Identify which cell holds the provided text, then report its [X, Y] central coordinate. 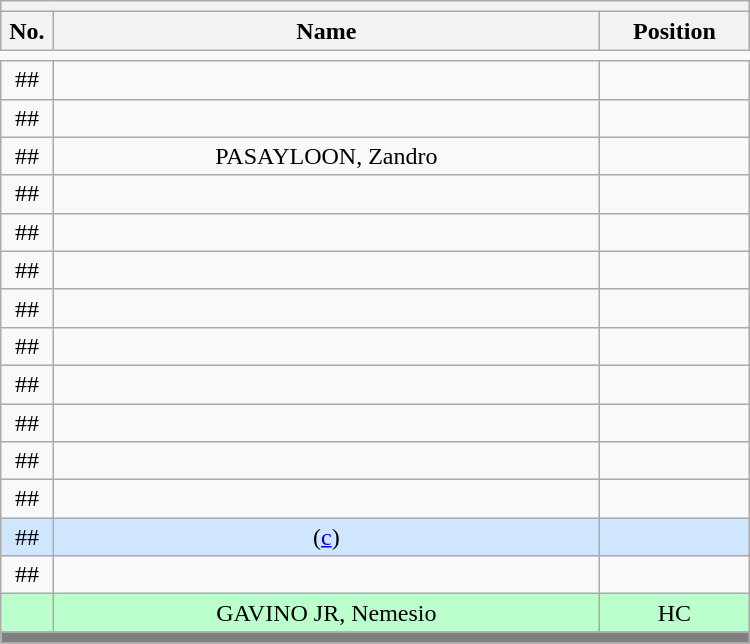
HC [675, 613]
(c) [326, 537]
PASAYLOON, Zandro [326, 156]
GAVINO JR, Nemesio [326, 613]
Name [326, 31]
Position [675, 31]
No. [27, 31]
